Return (x, y) of the center of cell containing provided text 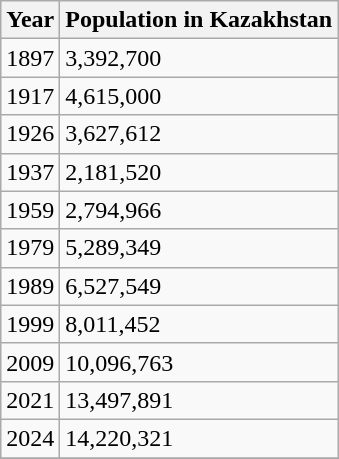
2,181,520 (199, 172)
Population in Kazakhstan (199, 20)
14,220,321 (199, 438)
13,497,891 (199, 400)
1999 (30, 324)
6,527,549 (199, 286)
4,615,000 (199, 96)
3,627,612 (199, 134)
1926 (30, 134)
1917 (30, 96)
1959 (30, 210)
1979 (30, 248)
8,011,452 (199, 324)
2024 (30, 438)
3,392,700 (199, 58)
1989 (30, 286)
Year (30, 20)
2009 (30, 362)
5,289,349 (199, 248)
2021 (30, 400)
1897 (30, 58)
1937 (30, 172)
10,096,763 (199, 362)
2,794,966 (199, 210)
